For the text-containing cell, return its midpoint in [x, y] coordinate format. 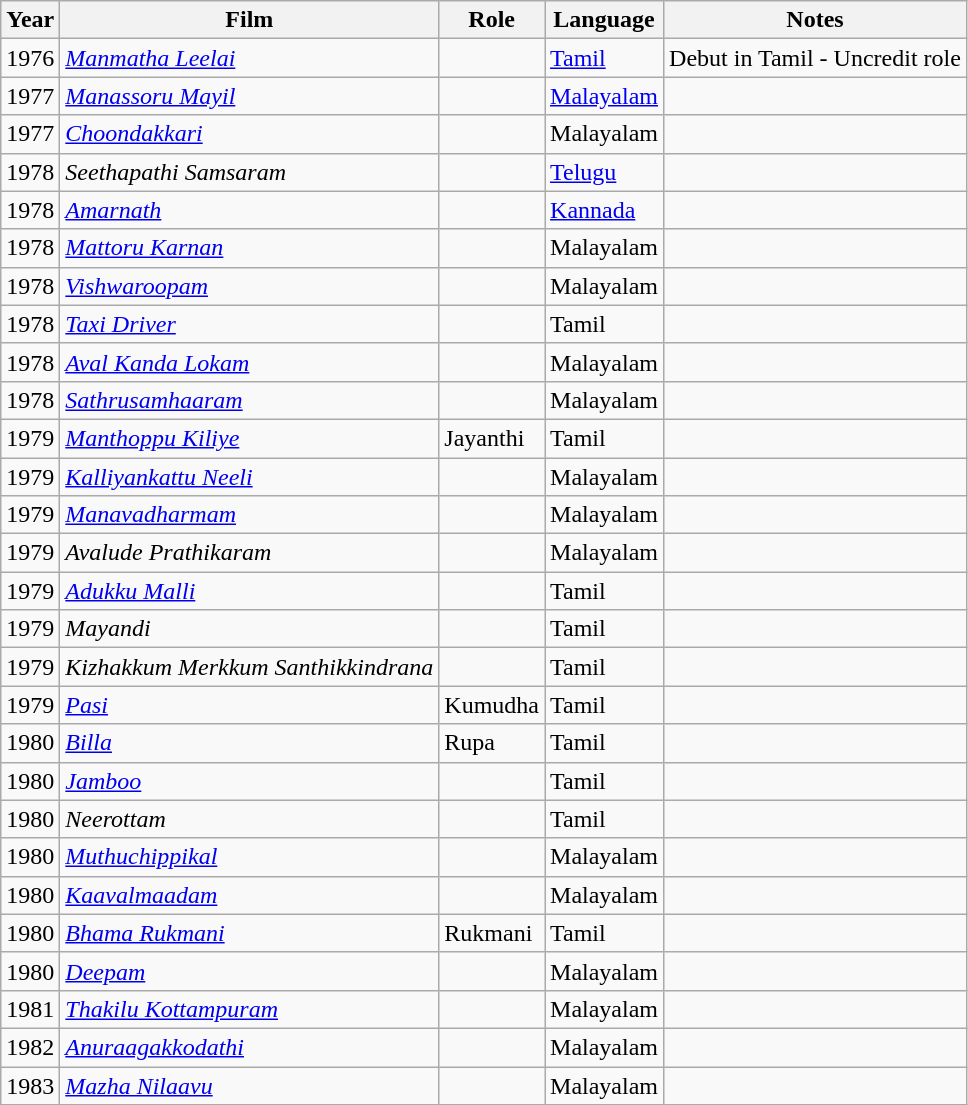
1983 [30, 1085]
Anuraagakkodathi [250, 1047]
Rukmani [492, 933]
Debut in Tamil - Uncredit role [816, 58]
Thakilu Kottampuram [250, 1009]
Choondakkari [250, 134]
1976 [30, 58]
Adukku Malli [250, 591]
Telugu [604, 172]
Aval Kanda Lokam [250, 362]
Sathrusamhaaram [250, 400]
1981 [30, 1009]
Muthuchippikal [250, 857]
Year [30, 20]
Kizhakkum Merkkum Santhikkindrana [250, 667]
Language [604, 20]
Neerottam [250, 819]
Mattoru Karnan [250, 248]
Notes [816, 20]
Kannada [604, 210]
Manmatha Leelai [250, 58]
Kumudha [492, 705]
Kaavalmaadam [250, 895]
1982 [30, 1047]
Manassoru Mayil [250, 96]
Deepam [250, 971]
Manavadharmam [250, 515]
Kalliyankattu Neeli [250, 477]
Bhama Rukmani [250, 933]
Rupa [492, 743]
Taxi Driver [250, 324]
Film [250, 20]
Jamboo [250, 781]
Jayanthi [492, 438]
Role [492, 20]
Avalude Prathikaram [250, 553]
Vishwaroopam [250, 286]
Mayandi [250, 629]
Pasi [250, 705]
Seethapathi Samsaram [250, 172]
Mazha Nilaavu [250, 1085]
Billa [250, 743]
Manthoppu Kiliye [250, 438]
Amarnath [250, 210]
